Identify which cell holds the provided text, then report its [x, y] central coordinate. 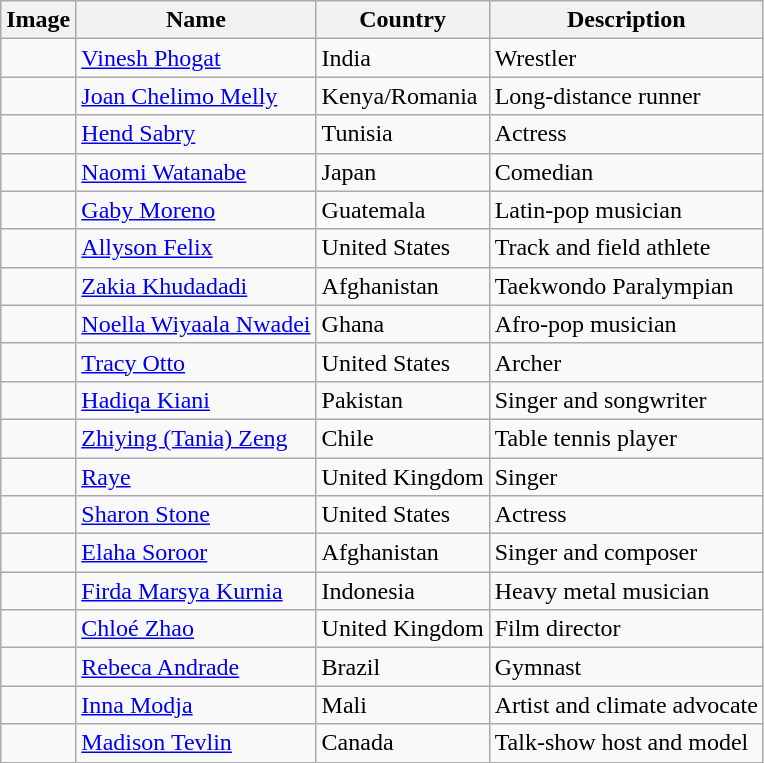
Name [196, 20]
Hend Sabry [196, 134]
Afro-pop musician [626, 324]
Pakistan [402, 400]
Film director [626, 629]
India [402, 58]
Madison Tevlin [196, 743]
Country [402, 20]
Japan [402, 172]
Sharon Stone [196, 515]
Naomi Watanabe [196, 172]
Taekwondo Paralympian [626, 286]
Long-distance runner [626, 96]
Gymnast [626, 667]
Firda Marsya Kurnia [196, 591]
Rebeca Andrade [196, 667]
Archer [626, 362]
Talk-show host and model [626, 743]
Wrestler [626, 58]
Elaha Soroor [196, 553]
Allyson Felix [196, 248]
Zhiying (Tania) Zeng [196, 438]
Kenya/Romania [402, 96]
Heavy metal musician [626, 591]
Tracy Otto [196, 362]
Mali [402, 705]
Indonesia [402, 591]
Tunisia [402, 134]
Zakia Khudadadi [196, 286]
Track and field athlete [626, 248]
Singer and songwriter [626, 400]
Joan Chelimo Melly [196, 96]
Singer [626, 477]
Table tennis player [626, 438]
Inna Modja [196, 705]
Guatemala [402, 210]
Description [626, 20]
Artist and climate advocate [626, 705]
Gaby Moreno [196, 210]
Chloé Zhao [196, 629]
Noella Wiyaala Nwadei [196, 324]
Chile [402, 438]
Singer and composer [626, 553]
Latin-pop musician [626, 210]
Vinesh Phogat [196, 58]
Canada [402, 743]
Raye [196, 477]
Comedian [626, 172]
Image [38, 20]
Brazil [402, 667]
Ghana [402, 324]
Hadiqa Kiani [196, 400]
